Determine the [X, Y] coordinate at the center of the cell enclosing the given text.  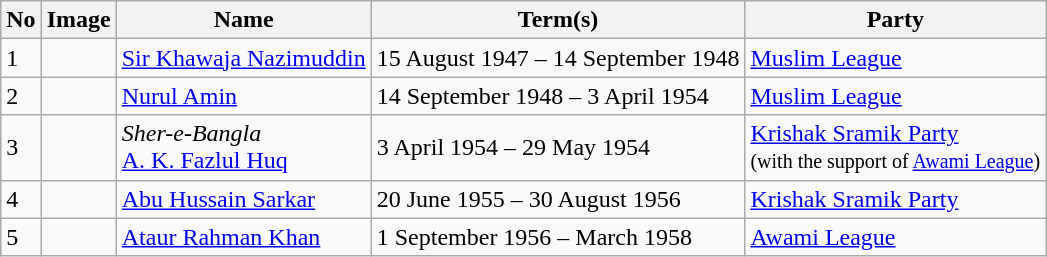
14 September 1948 – 3 April 1954 [558, 96]
Ataur Rahman Khan [244, 237]
Sir Khawaja Nazimuddin [244, 58]
Image [78, 20]
Name [244, 20]
Krishak Sramik Party [896, 199]
1 [21, 58]
2 [21, 96]
Abu Hussain Sarkar [244, 199]
Krishak Sramik Party (with the support of Awami League) [896, 148]
No [21, 20]
3 [21, 148]
Party [896, 20]
Nurul Amin [244, 96]
20 June 1955 – 30 August 1956 [558, 199]
Awami League [896, 237]
4 [21, 199]
Sher-e-BanglaA. K. Fazlul Huq [244, 148]
3 April 1954 – 29 May 1954 [558, 148]
15 August 1947 – 14 September 1948 [558, 58]
1 September 1956 – March 1958 [558, 237]
Term(s) [558, 20]
5 [21, 237]
